Output the (X, Y) coordinate of the center of the cell containing the given text.  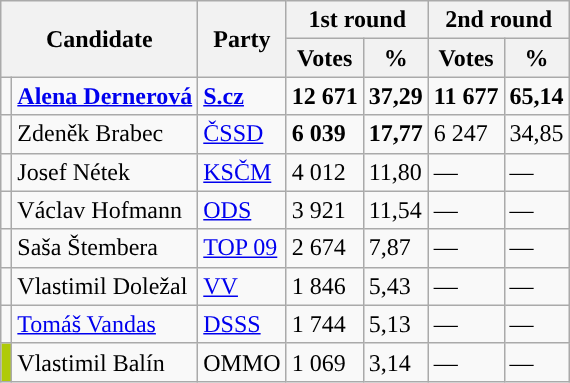
Tomáš Vandas (105, 324)
3 921 (324, 210)
1st round (357, 20)
Candidate (100, 39)
11 677 (466, 96)
OMMO (242, 362)
1 846 (324, 286)
S.cz (242, 96)
2 674 (324, 248)
1 744 (324, 324)
Zdeněk Brabec (105, 134)
TOP 09 (242, 248)
Alena Dernerová (105, 96)
11,80 (396, 172)
37,29 (396, 96)
DSSS (242, 324)
4 012 (324, 172)
5,13 (396, 324)
6 039 (324, 134)
Vlastimil Balín (105, 362)
2nd round (498, 20)
KSČM (242, 172)
Saša Štembera (105, 248)
1 069 (324, 362)
65,14 (536, 96)
5,43 (396, 286)
3,14 (396, 362)
6 247 (466, 134)
Vlastimil Doležal (105, 286)
ČSSD (242, 134)
Party (242, 39)
7,87 (396, 248)
Václav Hofmann (105, 210)
11,54 (396, 210)
VV (242, 286)
12 671 (324, 96)
ODS (242, 210)
34,85 (536, 134)
Josef Nétek (105, 172)
17,77 (396, 134)
